Determine the (x, y) coordinate at the center of the cell enclosing the given text.  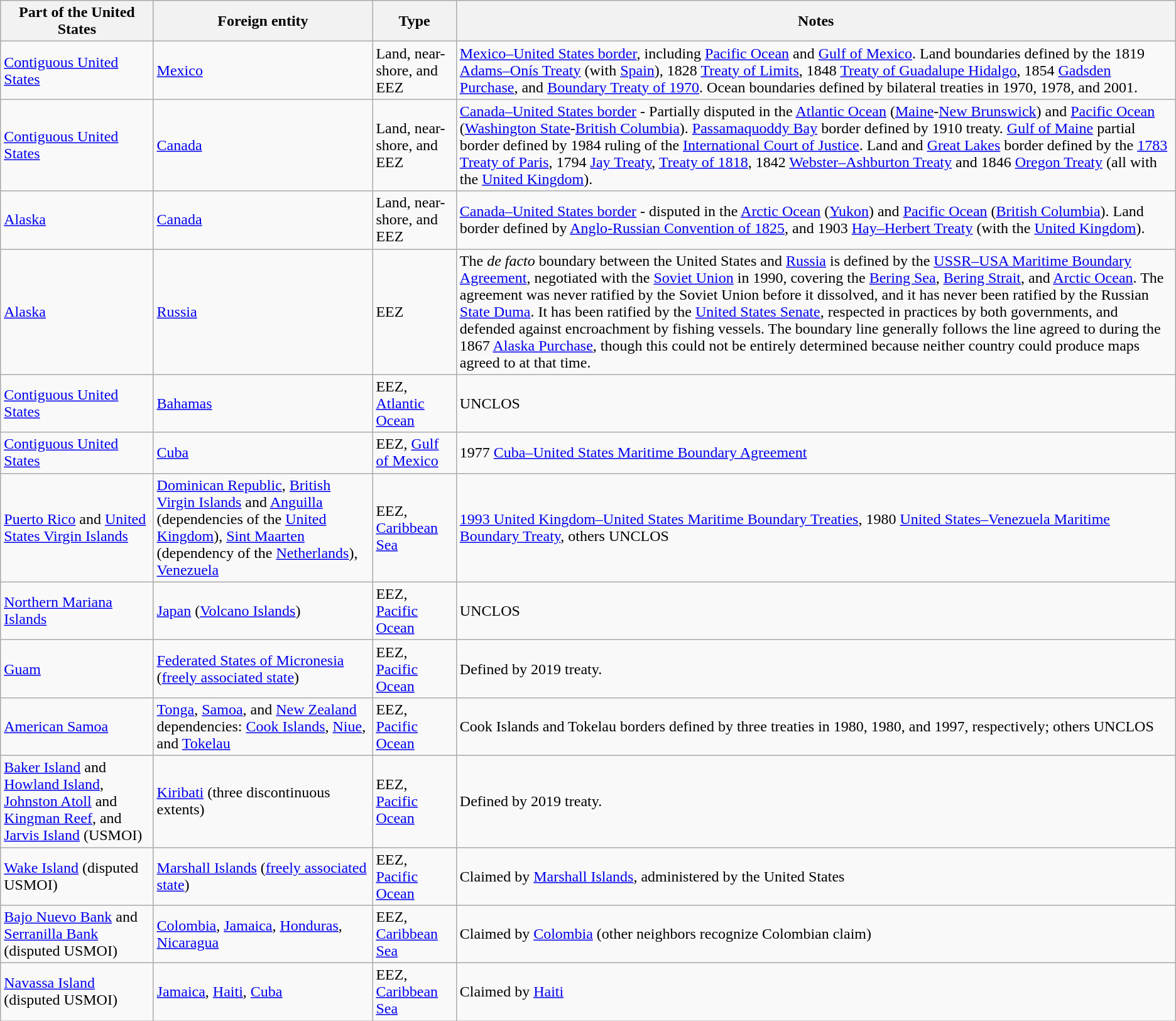
Part of the United States (77, 21)
Russia (263, 312)
Bahamas (263, 403)
Mexico (263, 70)
Type (415, 21)
Cuba (263, 452)
Claimed by Haiti (815, 992)
1993 United Kingdom–United States Maritime Boundary Treaties, 1980 United States–Venezuela Maritime Boundary Treaty, others UNCLOS (815, 528)
Claimed by Colombia (other neighbors recognize Colombian claim) (815, 934)
Navassa Island (disputed USMOI) (77, 992)
Dominican Republic, British Virgin Islands and Anguilla (dependencies of the United Kingdom), Sint Maarten (dependency of the Netherlands), Venezuela (263, 528)
Federated States of Micronesia (freely associated state) (263, 669)
Marshall Islands (freely associated state) (263, 876)
Puerto Rico and United States Virgin Islands (77, 528)
Japan (Volcano Islands) (263, 611)
Guam (77, 669)
EEZ, Gulf of Mexico (415, 452)
Wake Island (disputed USMOI) (77, 876)
Baker Island and Howland Island, Johnston Atoll and Kingman Reef, and Jarvis Island (USMOI) (77, 801)
1977 Cuba–United States Maritime Boundary Agreement (815, 452)
Colombia, Jamaica, Honduras, Nicaragua (263, 934)
Notes (815, 21)
EEZ, Atlantic Ocean (415, 403)
Bajo Nuevo Bank and Serranilla Bank (disputed USMOI) (77, 934)
Kiribati (three discontinuous extents) (263, 801)
Claimed by Marshall Islands, administered by the United States (815, 876)
EEZ (415, 312)
Northern Mariana Islands (77, 611)
American Samoa (77, 726)
Tonga, Samoa, and New Zealand dependencies: Cook Islands, Niue, and Tokelau (263, 726)
Foreign entity (263, 21)
Jamaica, Haiti, Cuba (263, 992)
Cook Islands and Tokelau borders defined by three treaties in 1980, 1980, and 1997, respectively; others UNCLOS (815, 726)
